Return the (x, y) coordinate for the center point of the cell that contains the specified text.  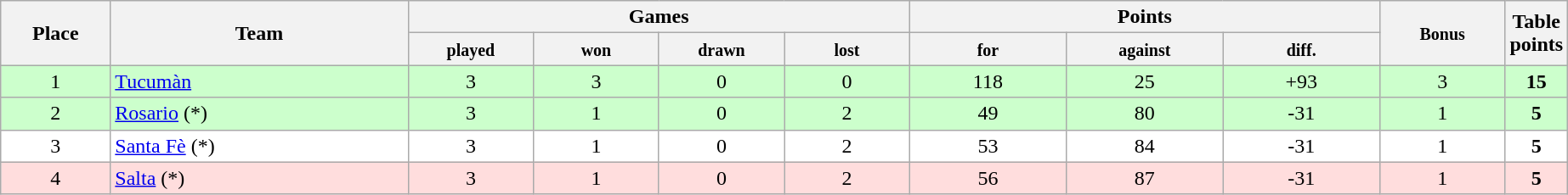
lost (847, 49)
Games (659, 17)
against (1145, 49)
Place (56, 33)
56 (988, 178)
for (988, 49)
53 (988, 146)
Points (1144, 17)
118 (988, 81)
diff. (1301, 49)
15 (1537, 81)
Tablepoints (1537, 33)
+93 (1301, 81)
Rosario (*) (259, 114)
drawn (722, 49)
Team (259, 33)
84 (1145, 146)
Tucumàn (259, 81)
4 (56, 178)
87 (1145, 178)
won (597, 49)
Santa Fè (*) (259, 146)
80 (1145, 114)
Bonus (1442, 33)
49 (988, 114)
Salta (*) (259, 178)
25 (1145, 81)
played (471, 49)
